From the cell containing the given text, extract its center point as [x, y] coordinate. 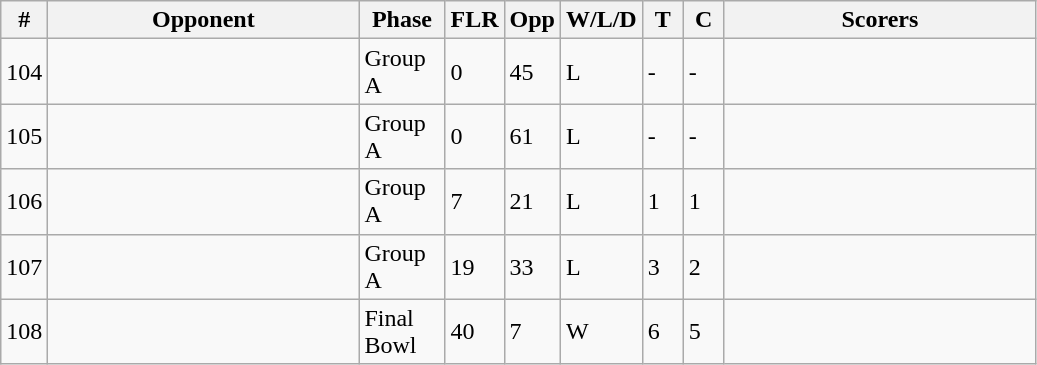
Opp [532, 20]
FLR [474, 20]
33 [532, 266]
T [662, 20]
5 [704, 332]
40 [474, 332]
45 [532, 72]
19 [474, 266]
108 [24, 332]
104 [24, 72]
3 [662, 266]
6 [662, 332]
W/L/D [601, 20]
61 [532, 136]
2 [704, 266]
105 [24, 136]
Phase [402, 20]
Opponent [204, 20]
C [704, 20]
21 [532, 202]
W [601, 332]
Scorers [880, 20]
106 [24, 202]
# [24, 20]
Final Bowl [402, 332]
107 [24, 266]
